Find where the given text appears and provide that cell's center as [x, y] coordinate. 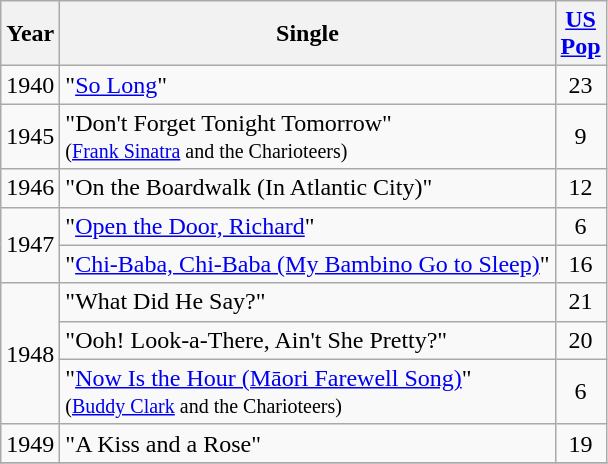
20 [580, 340]
"Don't Forget Tonight Tomorrow"(Frank Sinatra and the Charioteers) [308, 136]
1940 [30, 85]
1945 [30, 136]
1947 [30, 245]
12 [580, 188]
1946 [30, 188]
"What Did He Say?" [308, 302]
Single [308, 34]
USPop [580, 34]
"Open the Door, Richard" [308, 226]
"On the Boardwalk (In Atlantic City)" [308, 188]
9 [580, 136]
16 [580, 264]
21 [580, 302]
"Ooh! Look-a-There, Ain't She Pretty?" [308, 340]
19 [580, 443]
"Now Is the Hour (Māori Farewell Song)"(Buddy Clark and the Charioteers) [308, 392]
23 [580, 85]
"So Long" [308, 85]
1949 [30, 443]
1948 [30, 354]
Year [30, 34]
"A Kiss and a Rose" [308, 443]
"Chi-Baba, Chi-Baba (My Bambino Go to Sleep)" [308, 264]
